Pinpoint the cell where the given text exists, returning its [x, y] midpoint coordinate. 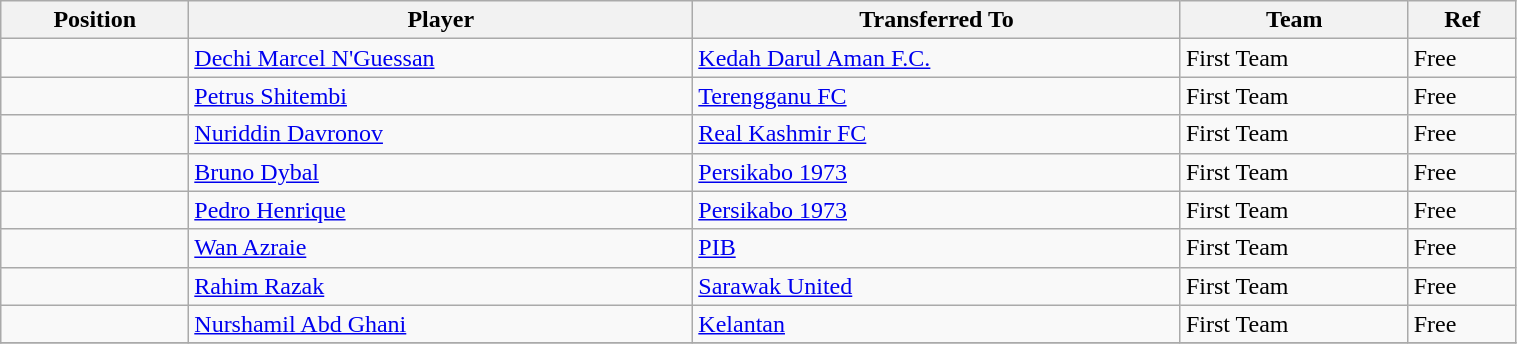
PIB [937, 248]
Sarawak United [937, 286]
Nuriddin Davronov [441, 134]
Position [95, 20]
Petrus Shitembi [441, 96]
Ref [1462, 20]
Wan Azraie [441, 248]
Nurshamil Abd Ghani [441, 324]
Terengganu FC [937, 96]
Real Kashmir FC [937, 134]
Bruno Dybal [441, 172]
Team [1294, 20]
Transferred To [937, 20]
Kedah Darul Aman F.C. [937, 58]
Kelantan [937, 324]
Rahim Razak [441, 286]
Pedro Henrique [441, 210]
Dechi Marcel N'Guessan [441, 58]
Player [441, 20]
